Return the (X, Y) coordinate for the center point of the cell that contains the specified text.  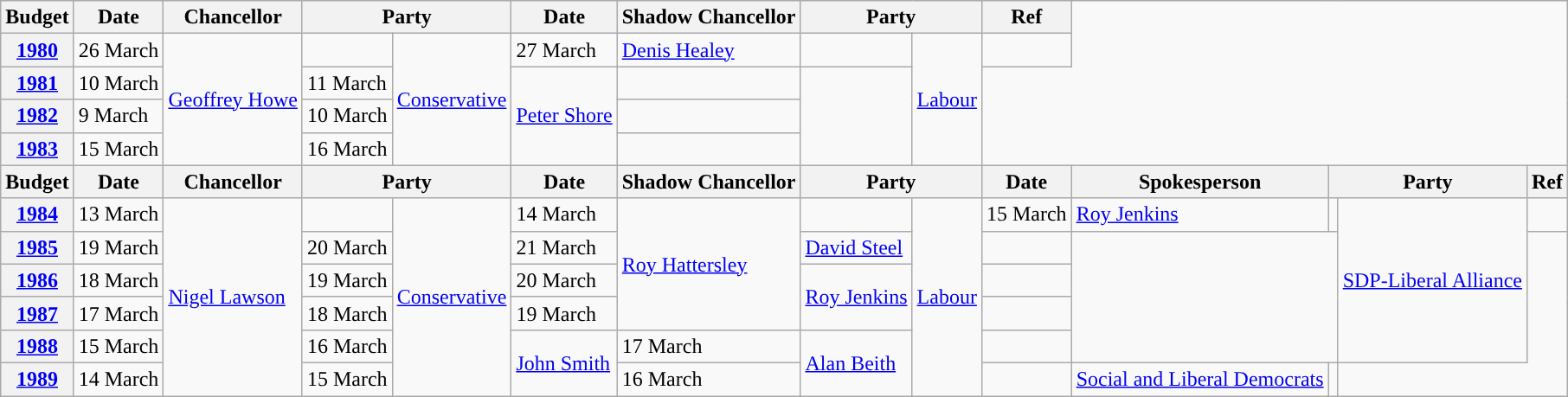
1982 (37, 116)
Geoffrey Howe (234, 99)
Peter Shore (564, 116)
11 March (347, 83)
John Smith (564, 362)
Denis Healey (709, 50)
13 March (119, 215)
1981 (37, 83)
1980 (37, 50)
Roy Hattersley (709, 264)
26 March (119, 50)
Spokesperson (1199, 182)
1989 (37, 379)
Nigel Lawson (234, 297)
1983 (37, 149)
1986 (37, 280)
1988 (37, 346)
SDP-Liberal Alliance (1432, 280)
27 March (564, 50)
1984 (37, 215)
Social and Liberal Democrats (1199, 379)
David Steel (857, 247)
1987 (37, 313)
9 March (119, 116)
21 March (564, 247)
1985 (37, 247)
Alan Beith (857, 362)
